Extract the [x, y] coordinate from the center of the cell holding the provided text.  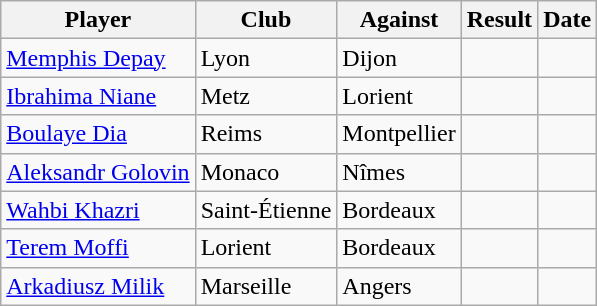
Against [399, 20]
Terem Moffi [98, 248]
Angers [399, 286]
Ibrahima Niane [98, 96]
Saint-Étienne [266, 210]
Date [568, 20]
Boulaye Dia [98, 134]
Aleksandr Golovin [98, 172]
Memphis Depay [98, 58]
Player [98, 20]
Montpellier [399, 134]
Dijon [399, 58]
Marseille [266, 286]
Metz [266, 96]
Nîmes [399, 172]
Result [499, 20]
Arkadiusz Milik [98, 286]
Lyon [266, 58]
Club [266, 20]
Wahbi Khazri [98, 210]
Reims [266, 134]
Monaco [266, 172]
